Detect which cell encompasses the target text, then output its [X, Y] center coordinate. 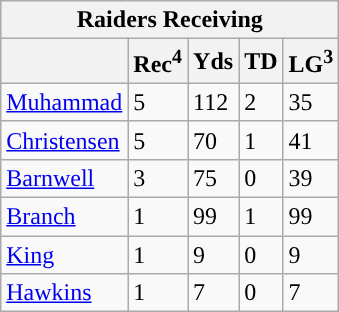
75 [214, 178]
Rec4 [158, 62]
Branch [64, 217]
Christensen [64, 140]
Muhammad [64, 102]
70 [214, 140]
3 [158, 178]
Hawkins [64, 293]
King [64, 255]
41 [311, 140]
Yds [214, 62]
LG3 [311, 62]
Raiders Receiving [170, 20]
TD [261, 62]
39 [311, 178]
Barnwell [64, 178]
2 [261, 102]
35 [311, 102]
112 [214, 102]
